Detect which cell encompasses the target text, then output its (X, Y) center coordinate. 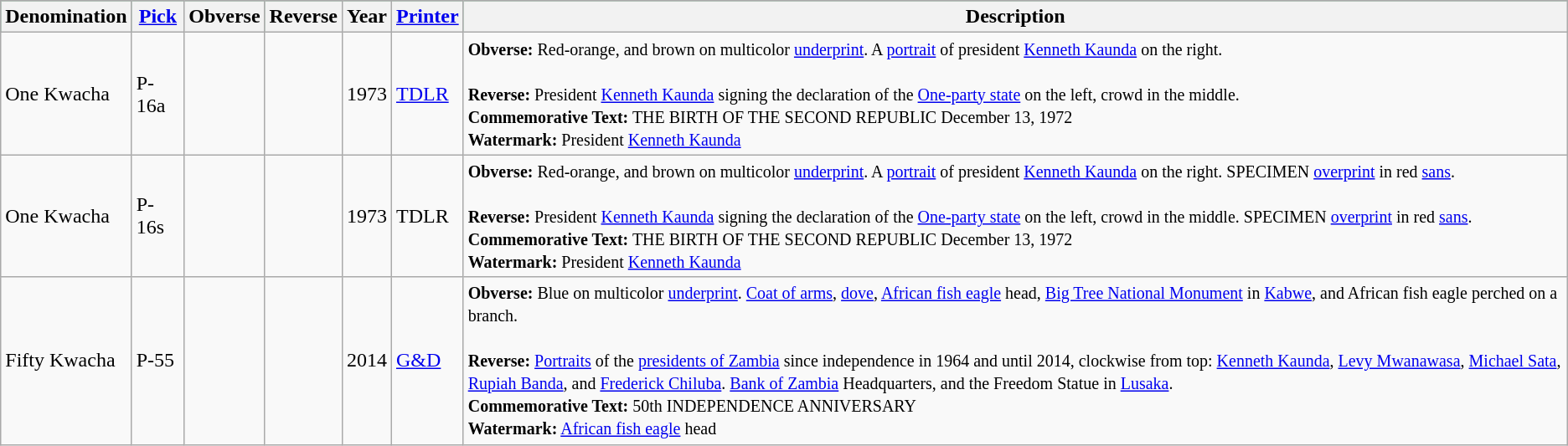
Reverse (303, 17)
Fifty Kwacha (66, 361)
Pick (157, 17)
P-16s (157, 216)
Denomination (66, 17)
Description (1015, 17)
G&D (427, 361)
P-16a (157, 94)
2014 (367, 361)
Obverse (224, 17)
Printer (427, 17)
P-55 (157, 361)
Year (367, 17)
